Scan for the cell matching the given text and deliver its (X, Y) coordinate at center. 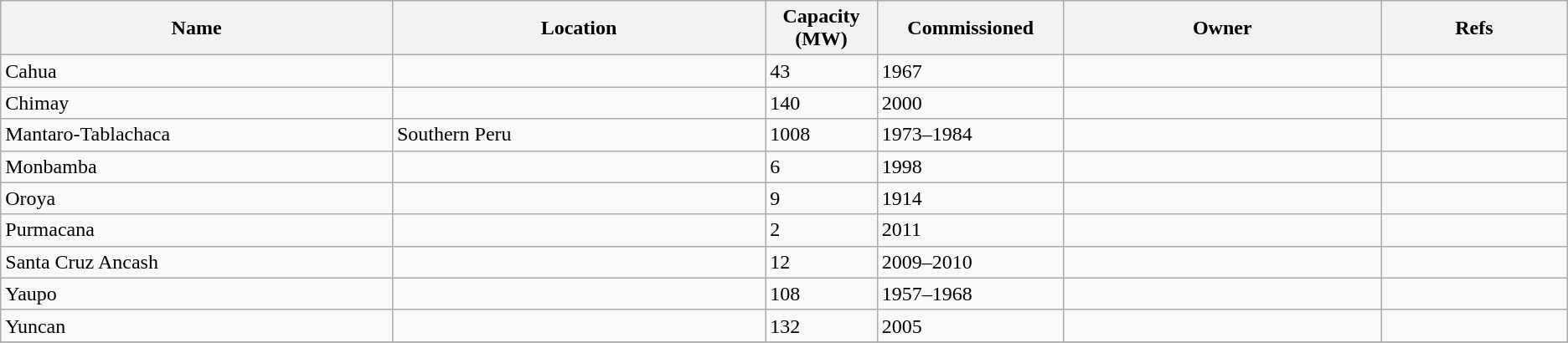
Santa Cruz Ancash (197, 262)
1967 (970, 71)
Purmacana (197, 230)
Commissioned (970, 28)
1008 (822, 135)
Chimay (197, 103)
Cahua (197, 71)
Oroya (197, 198)
2000 (970, 103)
140 (822, 103)
108 (822, 294)
1957–1968 (970, 294)
9 (822, 198)
2005 (970, 325)
Capacity (MW) (822, 28)
132 (822, 325)
Monbamba (197, 166)
1973–1984 (970, 135)
Owner (1223, 28)
1914 (970, 198)
Yaupo (197, 294)
2011 (970, 230)
Southern Peru (578, 135)
Yuncan (197, 325)
Refs (1474, 28)
Location (578, 28)
Mantaro-Tablachaca (197, 135)
43 (822, 71)
6 (822, 166)
2 (822, 230)
12 (822, 262)
2009–2010 (970, 262)
1998 (970, 166)
Name (197, 28)
